Return the [x, y] coordinate for the center point of the cell that contains the specified text.  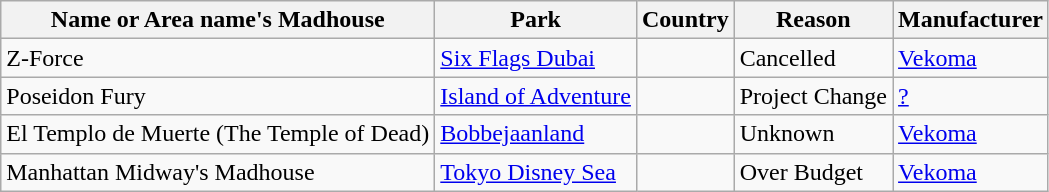
Manhattan Midway's Madhouse [218, 172]
Tokyo Disney Sea [536, 172]
Six Flags Dubai [536, 58]
Island of Adventure [536, 96]
Poseidon Fury [218, 96]
? [971, 96]
Reason [813, 20]
Project Change [813, 96]
Manufacturer [971, 20]
Over Budget [813, 172]
El Templo de Muerte (The Temple of Dead) [218, 134]
Bobbejaanland [536, 134]
Country [685, 20]
Cancelled [813, 58]
Park [536, 20]
Unknown [813, 134]
Name or Area name's Madhouse [218, 20]
Z-Force [218, 58]
